Capture the cell that displays the provided text and extract its (x, y) central coordinate. 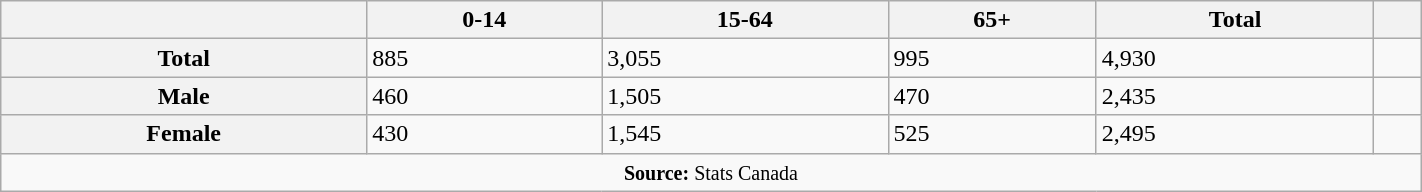
2,495 (1235, 134)
Female (184, 134)
15-64 (745, 20)
525 (992, 134)
4,930 (1235, 58)
2,435 (1235, 96)
65+ (992, 20)
470 (992, 96)
1,505 (745, 96)
3,055 (745, 58)
995 (992, 58)
0-14 (484, 20)
885 (484, 58)
430 (484, 134)
Source: Stats Canada (711, 172)
460 (484, 96)
1,545 (745, 134)
Male (184, 96)
